Find where the given text appears and provide that cell's center as (x, y) coordinate. 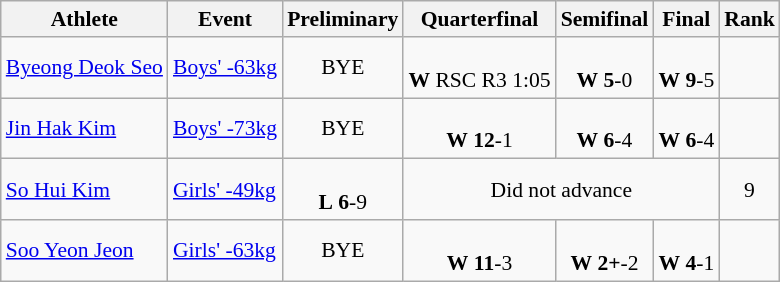
9 (750, 190)
Byeong Deok Seo (84, 68)
W 2+-2 (605, 250)
Quarterfinal (479, 19)
W 9-5 (686, 68)
So Hui Kim (84, 190)
Event (225, 19)
Did not advance (561, 190)
Rank (750, 19)
W 5-0 (605, 68)
W 11-3 (479, 250)
Girls' -63kg (225, 250)
Soo Yeon Jeon (84, 250)
Final (686, 19)
Boys' -63kg (225, 68)
Girls' -49kg (225, 190)
Athlete (84, 19)
Semifinal (605, 19)
Preliminary (342, 19)
Jin Hak Kim (84, 128)
L 6-9 (342, 190)
W 12-1 (479, 128)
Boys' -73kg (225, 128)
W 4-1 (686, 250)
W RSC R3 1:05 (479, 68)
